Extract the (X, Y) coordinate from the center of the cell holding the provided text.  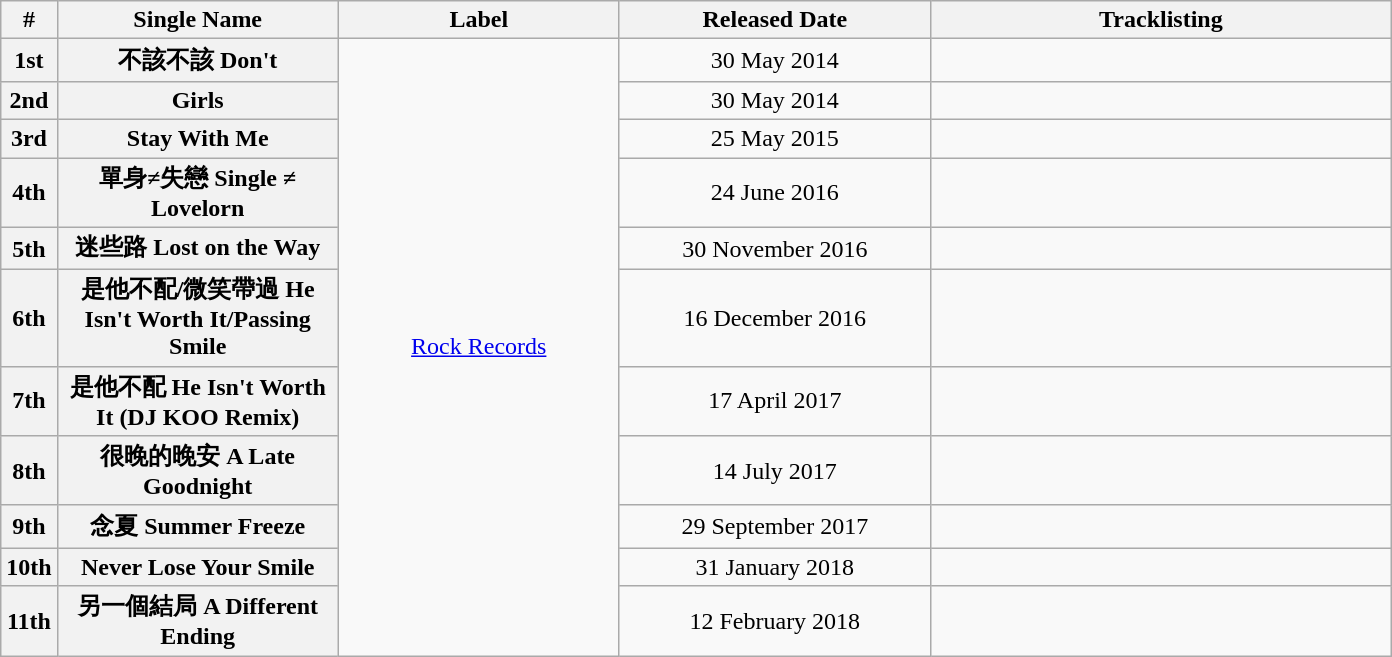
8th (29, 471)
Girls (198, 100)
10th (29, 567)
是他不配/微笑帶過 He Isn't Worth It/Passing Smile (198, 318)
是他不配 He Isn't Worth It (DJ KOO Remix) (198, 401)
Stay With Me (198, 138)
Never Lose Your Smile (198, 567)
3rd (29, 138)
很晚的晚安 A Late Goodnight (198, 471)
Rock Records (478, 348)
Single Name (198, 20)
單身≠失戀 Single ≠ Lovelorn (198, 193)
6th (29, 318)
30 November 2016 (774, 248)
7th (29, 401)
不該不該 Don't (198, 60)
1st (29, 60)
Released Date (774, 20)
11th (29, 621)
31 January 2018 (774, 567)
另一個結局 A Different Ending (198, 621)
迷些路 Lost on the Way (198, 248)
9th (29, 526)
29 September 2017 (774, 526)
# (29, 20)
14 July 2017 (774, 471)
5th (29, 248)
念夏 Summer Freeze (198, 526)
2nd (29, 100)
4th (29, 193)
Label (478, 20)
12 February 2018 (774, 621)
25 May 2015 (774, 138)
24 June 2016 (774, 193)
17 April 2017 (774, 401)
16 December 2016 (774, 318)
Tracklisting (1160, 20)
